Pinpoint the cell where the given text exists, returning its [x, y] midpoint coordinate. 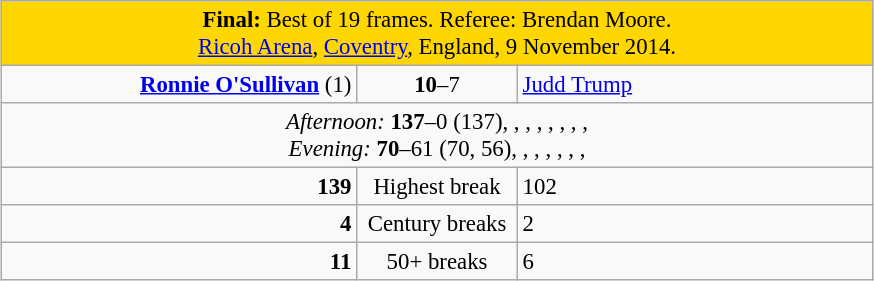
6 [695, 262]
2 [695, 224]
102 [695, 187]
50+ breaks [438, 262]
11 [179, 262]
139 [179, 187]
Ronnie O'Sullivan (1) [179, 85]
Afternoon: 137–0 (137), , , , , , , , Evening: 70–61 (70, 56), , , , , , , [437, 136]
Final: Best of 19 frames. Referee: Brendan Moore.Ricoh Arena, Coventry, England, 9 November 2014. [437, 34]
4 [179, 224]
Highest break [438, 187]
10–7 [438, 85]
Judd Trump [695, 85]
Century breaks [438, 224]
